Output the (X, Y) coordinate of the center of the cell containing the given text.  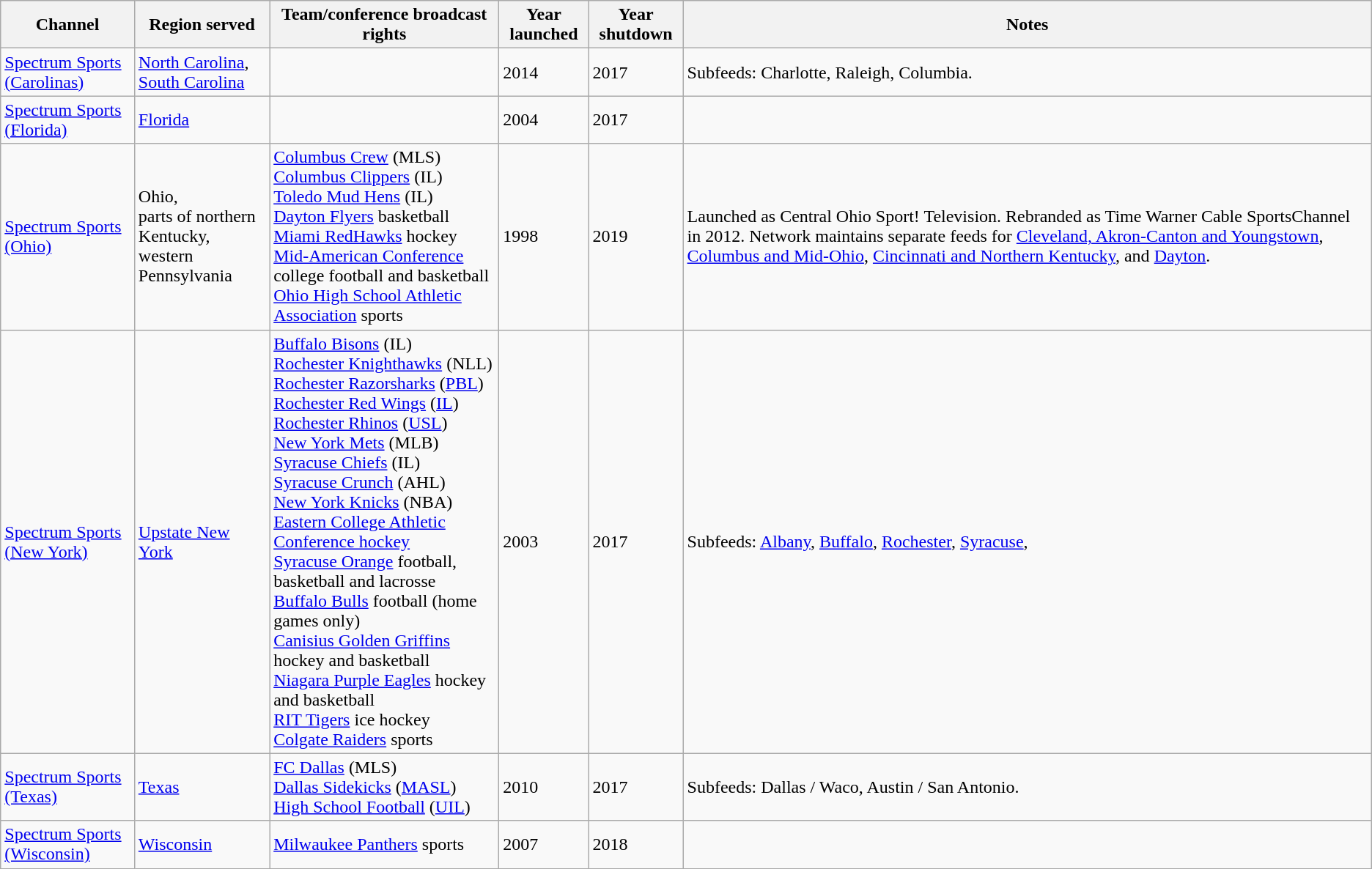
North Carolina,South Carolina (202, 72)
Spectrum Sports (Texas) (67, 787)
Subfeeds: Charlotte, Raleigh, Columbia. (1028, 72)
2010 (544, 787)
Spectrum Sports (New York) (67, 541)
FC Dallas (MLS)Dallas Sidekicks (MASL)High School Football (UIL) (384, 787)
Spectrum Sports (Wisconsin) (67, 844)
Milwaukee Panthers sports (384, 844)
Spectrum Sports (Carolinas) (67, 72)
Region served (202, 25)
Upstate New York (202, 541)
2019 (636, 237)
Team/conference broadcast rights (384, 25)
Ohio,parts of northern Kentucky,western Pennsylvania (202, 237)
2003 (544, 541)
Spectrum Sports (Florida) (67, 120)
Notes (1028, 25)
Subfeeds: Dallas / Waco, Austin / San Antonio. (1028, 787)
2014 (544, 72)
Spectrum Sports (Ohio) (67, 237)
Subfeeds: Albany, Buffalo, Rochester, Syracuse, (1028, 541)
Year shutdown (636, 25)
Year launched (544, 25)
Channel (67, 25)
2007 (544, 844)
Wisconsin (202, 844)
2018 (636, 844)
1998 (544, 237)
Texas (202, 787)
Florida (202, 120)
2004 (544, 120)
